Determine the (x, y) coordinate at the center of the cell enclosing the given text.  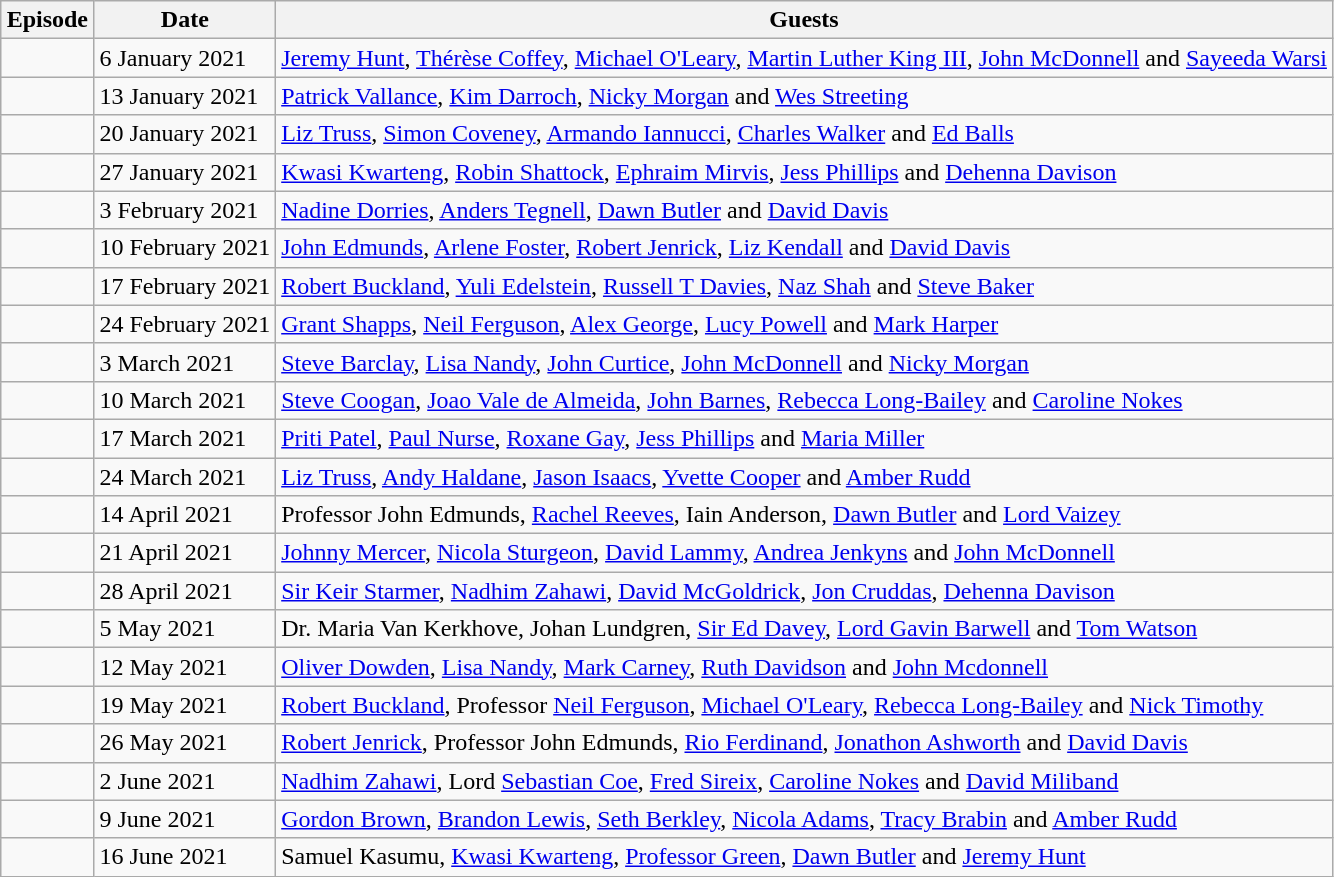
Sir Keir Starmer, Nadhim Zahawi, David McGoldrick, Jon Cruddas, Dehenna Davison (804, 591)
21 April 2021 (185, 553)
3 February 2021 (185, 210)
Priti Patel, Paul Nurse, Roxane Gay, Jess Phillips and Maria Miller (804, 438)
14 April 2021 (185, 515)
28 April 2021 (185, 591)
Dr. Maria Van Kerkhove, Johan Lundgren, Sir Ed Davey, Lord Gavin Barwell and Tom Watson (804, 629)
Oliver Dowden, Lisa Nandy, Mark Carney, Ruth Davidson and John Mcdonnell (804, 667)
Johnny Mercer, Nicola Sturgeon, David Lammy, Andrea Jenkyns and John McDonnell (804, 553)
12 May 2021 (185, 667)
5 May 2021 (185, 629)
Grant Shapps, Neil Ferguson, Alex George, Lucy Powell and Mark Harper (804, 324)
24 March 2021 (185, 477)
Steve Coogan, Joao Vale de Almeida, John Barnes, Rebecca Long-Bailey and Caroline Nokes (804, 400)
10 March 2021 (185, 400)
Kwasi Kwarteng, Robin Shattock, Ephraim Mirvis, Jess Phillips and Dehenna Davison (804, 172)
26 May 2021 (185, 743)
Guests (804, 20)
Robert Buckland, Yuli Edelstein, Russell T Davies, Naz Shah and Steve Baker (804, 286)
19 May 2021 (185, 705)
John Edmunds, Arlene Foster, Robert Jenrick, Liz Kendall and David Davis (804, 248)
Date (185, 20)
9 June 2021 (185, 819)
Jeremy Hunt, Thérèse Coffey, Michael O'Leary, Martin Luther King III, John McDonnell and Sayeeda Warsi (804, 58)
20 January 2021 (185, 134)
Gordon Brown, Brandon Lewis, Seth Berkley, Nicola Adams, Tracy Brabin and Amber Rudd (804, 819)
24 February 2021 (185, 324)
Nadine Dorries, Anders Tegnell, Dawn Butler and David Davis (804, 210)
Liz Truss, Simon Coveney, Armando Iannucci, Charles Walker and Ed Balls (804, 134)
Samuel Kasumu, Kwasi Kwarteng, Professor Green, Dawn Butler and Jeremy Hunt (804, 857)
17 March 2021 (185, 438)
13 January 2021 (185, 96)
16 June 2021 (185, 857)
27 January 2021 (185, 172)
Patrick Vallance, Kim Darroch, Nicky Morgan and Wes Streeting (804, 96)
3 March 2021 (185, 362)
2 June 2021 (185, 781)
Professor John Edmunds, Rachel Reeves, Iain Anderson, Dawn Butler and Lord Vaizey (804, 515)
Nadhim Zahawi, Lord Sebastian Coe, Fred Sireix, Caroline Nokes and David Miliband (804, 781)
Robert Buckland, Professor Neil Ferguson, Michael O'Leary, Rebecca Long-Bailey and Nick Timothy (804, 705)
10 February 2021 (185, 248)
6 January 2021 (185, 58)
17 February 2021 (185, 286)
Episode (48, 20)
Liz Truss, Andy Haldane, Jason Isaacs, Yvette Cooper and Amber Rudd (804, 477)
Steve Barclay, Lisa Nandy, John Curtice, John McDonnell and Nicky Morgan (804, 362)
Robert Jenrick, Professor John Edmunds, Rio Ferdinand, Jonathon Ashworth and David Davis (804, 743)
